For the text-containing cell, return its midpoint in (x, y) coordinate format. 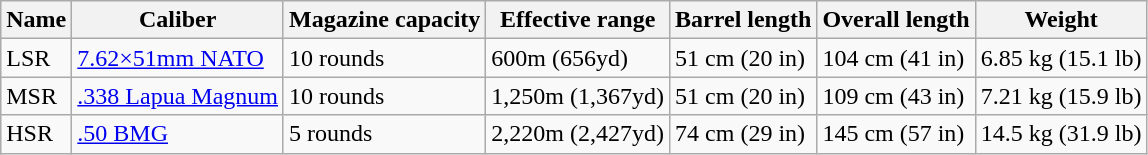
6.85 kg (15.1 lb) (1061, 58)
600m (656yd) (578, 58)
1,250m (1,367yd) (578, 96)
14.5 kg (31.9 lb) (1061, 134)
74 cm (29 in) (744, 134)
Barrel length (744, 20)
2,220m (2,427yd) (578, 134)
109 cm (43 in) (896, 96)
5 rounds (384, 134)
LSR (36, 58)
HSR (36, 134)
Name (36, 20)
Caliber (178, 20)
Overall length (896, 20)
Effective range (578, 20)
145 cm (57 in) (896, 134)
MSR (36, 96)
Magazine capacity (384, 20)
Weight (1061, 20)
7.62×51mm NATO (178, 58)
7.21 kg (15.9 lb) (1061, 96)
.50 BMG (178, 134)
104 cm (41 in) (896, 58)
.338 Lapua Magnum (178, 96)
